Detect which cell encompasses the target text, then output its [x, y] center coordinate. 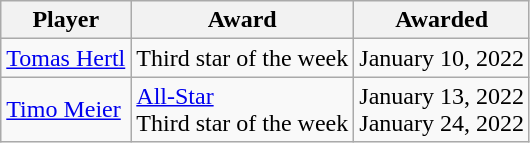
Award [242, 20]
Tomas Hertl [66, 58]
January 10, 2022 [442, 58]
All-StarThird star of the week [242, 110]
Awarded [442, 20]
January 13, 2022January 24, 2022 [442, 110]
Third star of the week [242, 58]
Player [66, 20]
Timo Meier [66, 110]
